Locate the cell with the specified text and output its (X, Y) center coordinate. 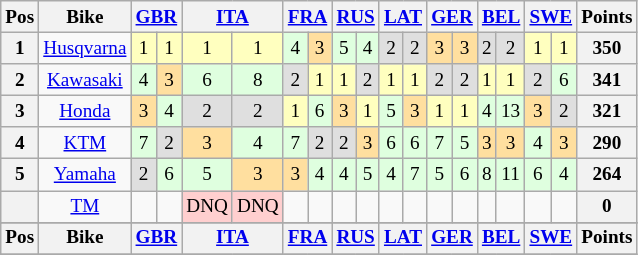
Yamaha (85, 175)
0 (607, 206)
290 (607, 143)
11 (510, 175)
321 (607, 111)
350 (607, 48)
TM (85, 206)
Husqvarna (85, 48)
Kawasaki (85, 80)
264 (607, 175)
Honda (85, 111)
341 (607, 80)
13 (510, 111)
KTM (85, 143)
